Scan for the cell matching the given text and deliver its (X, Y) coordinate at center. 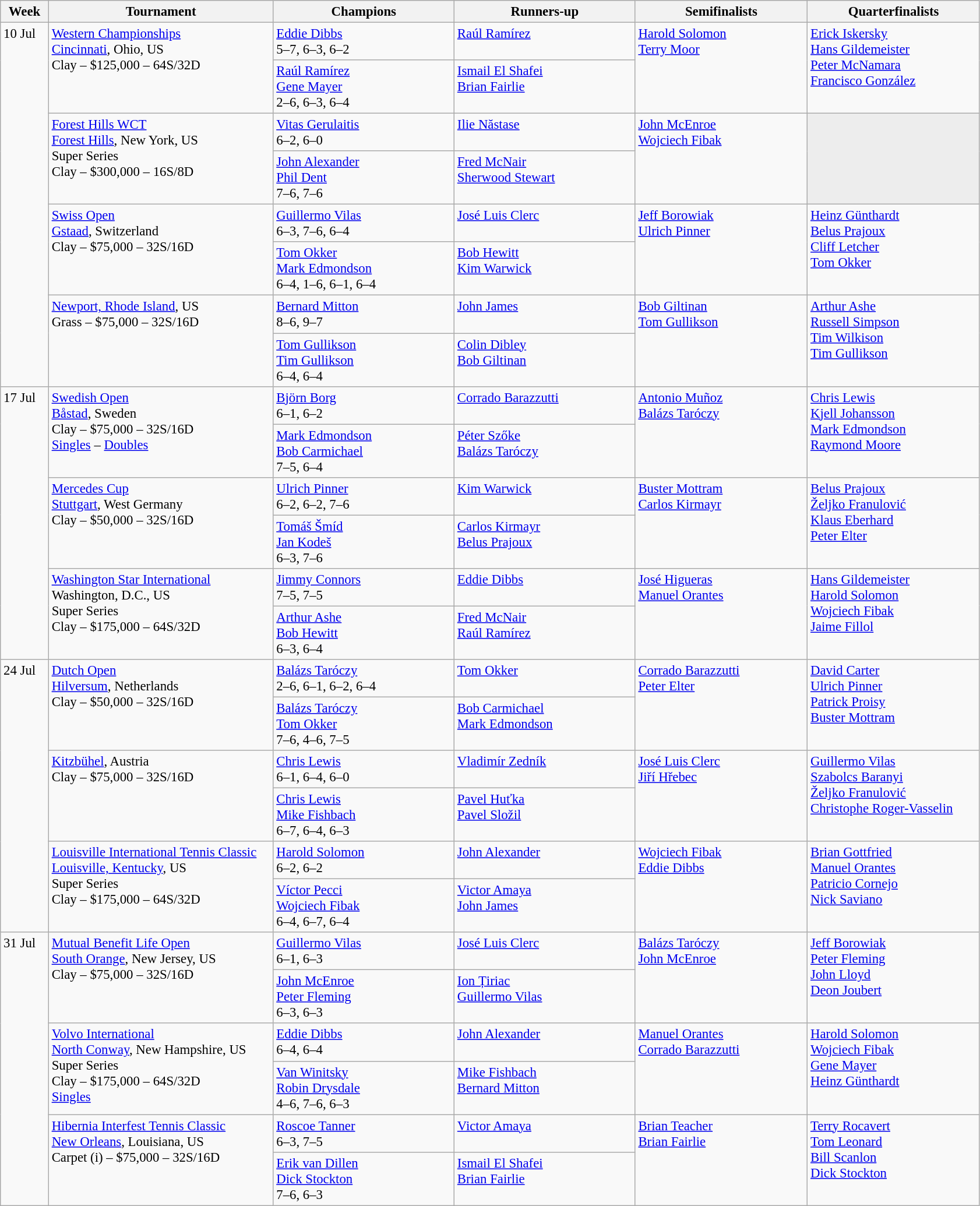
Tom Gullikson Tim Gullikson 6–4, 6–4 (364, 360)
17 Jul (24, 523)
Hans Gildemeister Harold Solomon Wojciech Fibak Jaime Fillol (894, 614)
Ion Țiriac Guillermo Vilas (545, 997)
Swedish Open Båstad, Sweden Clay – $75,000 – 32S/16D Singles – Doubles (161, 432)
Semifinalists (721, 12)
Vitas Gerulaitis6–2, 6–0 (364, 133)
Wojciech Fibak Eddie Dibbs (721, 887)
Corrado Barazzutti (545, 405)
Carlos Kirmayr Belus Prajoux (545, 542)
Terry Rocavert Tom Leonard Bill Scanlon Dick Stockton (894, 1160)
Mark Edmondson Bob Carmichael 7–5, 6–4 (364, 451)
Antonio Muñoz Balázs Taróczy (721, 432)
Dutch Open Hilversum, Netherlands Clay – $50,000 – 32S/16D (161, 705)
Eddie Dibbs 5–7, 6–3, 6–2 (364, 42)
Bernard Mitton 8–6, 9–7 (364, 315)
Balázs Taróczy John McEnroe (721, 978)
10 Jul (24, 205)
Swiss Open Gstaad, Switzerland Clay – $75,000 – 32S/16D (161, 250)
Fred McNair Sherwood Stewart (545, 178)
Ilie Năstase (545, 133)
Eddie Dibbs (545, 587)
John Alexander Phil Dent 7–6, 7–6 (364, 178)
Kim Warwick (545, 496)
Van Winitsky Robin Drysdale 4–6, 7–6, 6–3 (364, 1088)
Bob Carmichael Mark Edmondson (545, 724)
José Higueras Manuel Orantes (721, 614)
Brian Gottfried Manuel Orantes Patricio Cornejo Nick Saviano (894, 887)
Colin Dibley Bob Giltinan (545, 360)
Fred McNair Raúl Ramírez (545, 633)
Tom Okker Mark Edmondson 6–4, 1–6, 6–1, 6–4 (364, 269)
Vladimír Zedník (545, 769)
José Luis Clerc Jiří Hřebec (721, 796)
Mike Fishbach Bernard Mitton (545, 1088)
Hibernia Interfest Tennis Classic New Orleans, Louisiana, US Carpet (i) – $75,000 – 32S/16D (161, 1160)
Raúl Ramírez (545, 42)
Mercedes Cup Stuttgart, West Germany Clay – $50,000 – 32S/16D (161, 523)
Tournament (161, 12)
Volvo International North Conway, New Hampshire, US Super Series Clay – $175,000 – 64S/32D Singles (161, 1069)
Tom Okker (545, 678)
Kitzbühel, Austria Clay – $75,000 – 32S/16D (161, 796)
Balázs Taróczy 2–6, 6–1, 6–2, 6–4 (364, 678)
Erik van Dillen Dick Stockton 7–6, 6–3 (364, 1179)
Arthur Ashe Bob Hewitt 6–3, 6–4 (364, 633)
Belus Prajoux Željko Franulović Klaus Eberhard Peter Elter (894, 523)
Guillermo Vilas 6–1, 6–3 (364, 951)
Eddie Dibbs 6–4, 6–4 (364, 1043)
Corrado Barazzutti Peter Elter (721, 705)
Week (24, 12)
Tomáš Šmíd Jan Kodeš 6–3, 7–6 (364, 542)
Chris Lewis 6–1, 6–4, 6–0 (364, 769)
Víctor Pecci Wojciech Fibak 6–4, 6–7, 6–4 (364, 906)
Jeff Borowiak Peter Fleming John Lloyd Deon Joubert (894, 978)
Louisville International Tennis Classic Louisville, Kentucky, US Super Series Clay – $175,000 – 64S/32D (161, 887)
31 Jul (24, 1069)
Harold Solomon 6–2, 6–2 (364, 860)
Jeff Borowiak Ulrich Pinner (721, 250)
Brian Teacher Brian Fairlie (721, 1160)
Victor Amaya John James (545, 906)
Balázs Taróczy Tom Okker 7–6, 4–6, 7–5 (364, 724)
Ulrich Pinner 6–2, 6–2, 7–6 (364, 496)
John McEnroe Peter Fleming 6–3, 6–3 (364, 997)
John James (545, 315)
Arthur Ashe Russell Simpson Tim Wilkison Tim Gullikson (894, 341)
Forest Hills WCT Forest Hills, New York, US Super Series Clay – $300,000 – 16S/8D (161, 159)
Quarterfinalists (894, 12)
Chris Lewis Mike Fishbach 6–7, 6–4, 6–3 (364, 815)
Raúl Ramírez Gene Mayer 2–6, 6–3, 6–4 (364, 87)
David Carter Ulrich Pinner Patrick Proisy Buster Mottram (894, 705)
Bob Hewitt Kim Warwick (545, 269)
Champions (364, 12)
Newport, Rhode Island, US Grass – $75,000 – 32S/16D (161, 341)
Roscoe Tanner 6–3, 7–5 (364, 1134)
Washington Star International Washington, D.C., US Super Series Clay – $175,000 – 64S/32D (161, 614)
24 Jul (24, 796)
Harold Solomon Terry Moor (721, 68)
Guillermo Vilas Szabolcs Baranyi Željko Franulović Christophe Roger-Vasselin (894, 796)
Bob Giltinan Tom Gullikson (721, 341)
John McEnroe Wojciech Fibak (721, 159)
Péter Szőke Balázs Taróczy (545, 451)
Guillermo Vilas 6–3, 7–6, 6–4 (364, 224)
Manuel Orantes Corrado Barazzutti (721, 1069)
Harold Solomon Wojciech Fibak Gene Mayer Heinz Günthardt (894, 1069)
Runners-up (545, 12)
Chris Lewis Kjell Johansson Mark Edmondson Raymond Moore (894, 432)
Mutual Benefit Life Open South Orange, New Jersey, US Clay – $75,000 – 32S/16D (161, 978)
Pavel Huťka Pavel Složil (545, 815)
Björn Borg 6–1, 6–2 (364, 405)
Erick Iskersky Hans Gildemeister Peter McNamara Francisco González (894, 68)
Buster Mottram Carlos Kirmayr (721, 523)
Heinz Günthardt Belus Prajoux Cliff Letcher Tom Okker (894, 250)
Victor Amaya (545, 1134)
Jimmy Connors 7–5, 7–5 (364, 587)
Western Championships Cincinnati, Ohio, US Clay – $125,000 – 64S/32D (161, 68)
